Determine the (X, Y) coordinate at the center of the cell enclosing the given text.  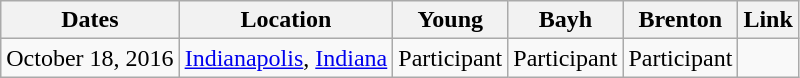
Location (286, 20)
Dates (90, 20)
Bayh (566, 20)
Brenton (680, 20)
October 18, 2016 (90, 58)
Link (768, 20)
Young (450, 20)
Indianapolis, Indiana (286, 58)
